Return the (X, Y) coordinate for the center point of the cell that contains the specified text.  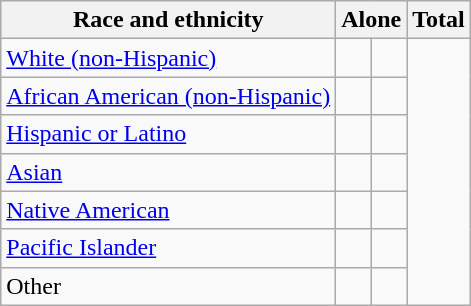
Native American (168, 210)
Total (439, 20)
White (non-Hispanic) (168, 58)
Alone (372, 20)
Other (168, 286)
Pacific Islander (168, 248)
Race and ethnicity (168, 20)
Hispanic or Latino (168, 134)
Asian (168, 172)
African American (non-Hispanic) (168, 96)
